Scan for the cell matching the given text and deliver its (X, Y) coordinate at center. 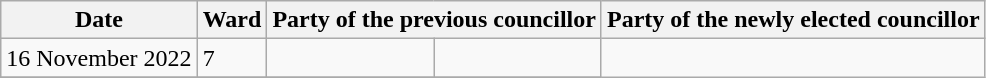
7 (232, 58)
Ward (232, 20)
16 November 2022 (99, 58)
Date (99, 20)
Party of the newly elected councillor (793, 20)
Party of the previous councillor (434, 20)
